Find where the given text appears and provide that cell's center as [x, y] coordinate. 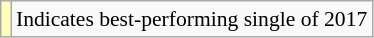
Indicates best-performing single of 2017 [192, 19]
